Determine the (X, Y) coordinate at the center of the cell enclosing the given text.  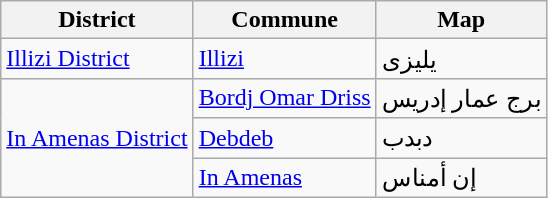
دبدب (461, 138)
In Amenas District (97, 138)
Bordj Omar Driss (284, 98)
إن أمناس (461, 178)
In Amenas (284, 178)
Illizi District (97, 59)
Illizi (284, 59)
District (97, 20)
Map (461, 20)
ﻳﻠﻴﺰى (461, 59)
Commune (284, 20)
Debdeb (284, 138)
برج عمار إدريس (461, 98)
